Capture the cell that displays the provided text and extract its [x, y] central coordinate. 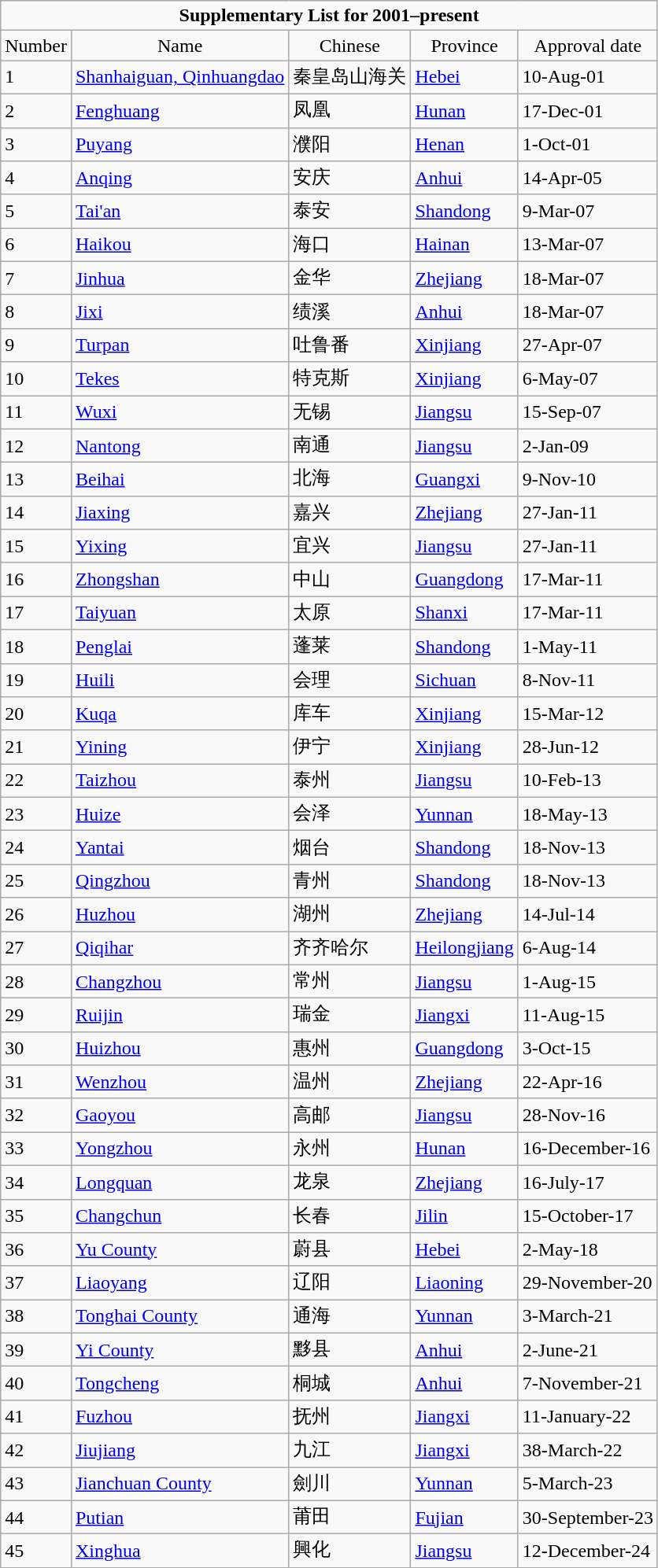
39 [36, 1350]
Gaoyou [179, 1116]
Shanxi [464, 614]
太原 [349, 614]
黟县 [349, 1350]
4 [36, 178]
安庆 [349, 178]
Fujian [464, 1517]
秦皇岛山海关 [349, 77]
15-October-17 [587, 1216]
興化 [349, 1551]
15-Sep-07 [587, 412]
龙泉 [349, 1182]
泰安 [349, 211]
12 [36, 445]
10 [36, 379]
32 [36, 1116]
Puyang [179, 145]
22-Apr-16 [587, 1083]
44 [36, 1517]
2 [36, 110]
Yantai [179, 848]
30 [36, 1048]
Huize [179, 814]
Guangxi [464, 480]
Sichuan [464, 680]
28-Nov-16 [587, 1116]
5-March-23 [587, 1484]
40 [36, 1383]
7 [36, 279]
Yu County [179, 1249]
16-July-17 [587, 1182]
Huzhou [179, 914]
蔚县 [349, 1249]
17-Dec-01 [587, 110]
1-Aug-15 [587, 982]
19 [36, 680]
永州 [349, 1149]
Jixi [179, 312]
Fuzhou [179, 1416]
温州 [349, 1083]
九江 [349, 1451]
7-November-21 [587, 1383]
中山 [349, 579]
2-May-18 [587, 1249]
湖州 [349, 914]
Qingzhou [179, 881]
金华 [349, 279]
1-Oct-01 [587, 145]
Turpan [179, 345]
长春 [349, 1216]
14-Apr-05 [587, 178]
11 [36, 412]
Yi County [179, 1350]
伊宁 [349, 747]
9 [36, 345]
3-Oct-15 [587, 1048]
Heilongjiang [464, 949]
28-Jun-12 [587, 747]
29-November-20 [587, 1282]
宜兴 [349, 546]
21 [36, 747]
无锡 [349, 412]
1-May-11 [587, 647]
27 [36, 949]
18-May-13 [587, 814]
Yixing [179, 546]
Liaoning [464, 1282]
Jilin [464, 1216]
Putian [179, 1517]
Fenghuang [179, 110]
会泽 [349, 814]
Taizhou [179, 780]
Tongcheng [179, 1383]
26 [36, 914]
Anqing [179, 178]
Changchun [179, 1216]
吐鲁番 [349, 345]
Number [36, 46]
37 [36, 1282]
18 [36, 647]
北海 [349, 480]
Qiqihar [179, 949]
桐城 [349, 1383]
Jiaxing [179, 513]
Zhongshan [179, 579]
Chinese [349, 46]
38 [36, 1317]
青州 [349, 881]
10-Feb-13 [587, 780]
24 [36, 848]
Shanhaiguan, Qinhuangdao [179, 77]
35 [36, 1216]
濮阳 [349, 145]
6 [36, 245]
库车 [349, 714]
莆田 [349, 1517]
22 [36, 780]
Kuqa [179, 714]
抚州 [349, 1416]
Hainan [464, 245]
13-Mar-07 [587, 245]
常州 [349, 982]
14-Jul-14 [587, 914]
3-March-21 [587, 1317]
Approval date [587, 46]
31 [36, 1083]
Ruijin [179, 1015]
14 [36, 513]
辽阳 [349, 1282]
9-Mar-07 [587, 211]
特克斯 [349, 379]
劍川 [349, 1484]
16 [36, 579]
Jinhua [179, 279]
25 [36, 881]
Haikou [179, 245]
Tonghai County [179, 1317]
Liaoyang [179, 1282]
3 [36, 145]
通海 [349, 1317]
Henan [464, 145]
Beihai [179, 480]
11-Aug-15 [587, 1015]
Xinghua [179, 1551]
2-Jan-09 [587, 445]
Jianchuan County [179, 1484]
42 [36, 1451]
15-Mar-12 [587, 714]
9-Nov-10 [587, 480]
Huizhou [179, 1048]
Nantong [179, 445]
Yining [179, 747]
28 [36, 982]
13 [36, 480]
23 [36, 814]
Province [464, 46]
6-Aug-14 [587, 949]
8 [36, 312]
Yongzhou [179, 1149]
29 [36, 1015]
Taiyuan [179, 614]
Changzhou [179, 982]
海口 [349, 245]
17 [36, 614]
南通 [349, 445]
绩溪 [349, 312]
泰州 [349, 780]
45 [36, 1551]
嘉兴 [349, 513]
Wuxi [179, 412]
36 [36, 1249]
12-December-24 [587, 1551]
2-June-21 [587, 1350]
会理 [349, 680]
Tai'an [179, 211]
Jiujiang [179, 1451]
齐齐哈尔 [349, 949]
34 [36, 1182]
惠州 [349, 1048]
Penglai [179, 647]
1 [36, 77]
43 [36, 1484]
38-March-22 [587, 1451]
Longquan [179, 1182]
20 [36, 714]
瑞金 [349, 1015]
10-Aug-01 [587, 77]
5 [36, 211]
30-September-23 [587, 1517]
Tekes [179, 379]
8-Nov-11 [587, 680]
15 [36, 546]
6-May-07 [587, 379]
Name [179, 46]
Wenzhou [179, 1083]
11-January-22 [587, 1416]
33 [36, 1149]
烟台 [349, 848]
Supplementary List for 2001–present [329, 16]
凤凰 [349, 110]
Huili [179, 680]
蓬莱 [349, 647]
高邮 [349, 1116]
16-December-16 [587, 1149]
41 [36, 1416]
27-Apr-07 [587, 345]
